Capture the cell that displays the provided text and extract its (x, y) central coordinate. 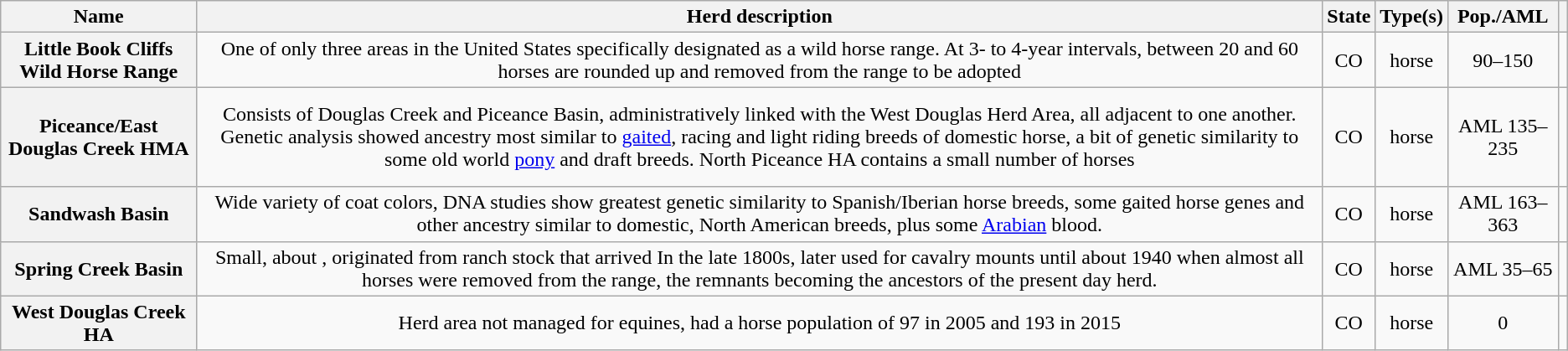
Pop./AML (1503, 17)
Type(s) (1412, 17)
Little Book Cliffs Wild Horse Range (99, 60)
90–150 (1503, 60)
Sandwash Basin (99, 214)
Spring Creek Basin (99, 268)
Name (99, 17)
AML 163–363 (1503, 214)
Herd area not managed for equines, had a horse population of 97 in 2005 and 193 in 2015 (760, 323)
AML 35–65 (1503, 268)
State (1349, 17)
0 (1503, 323)
West Douglas Creek HA (99, 323)
Piceance/East Douglas Creek HMA (99, 137)
AML 135–235 (1503, 137)
Herd description (760, 17)
